For the text-containing cell, return its midpoint in [x, y] coordinate format. 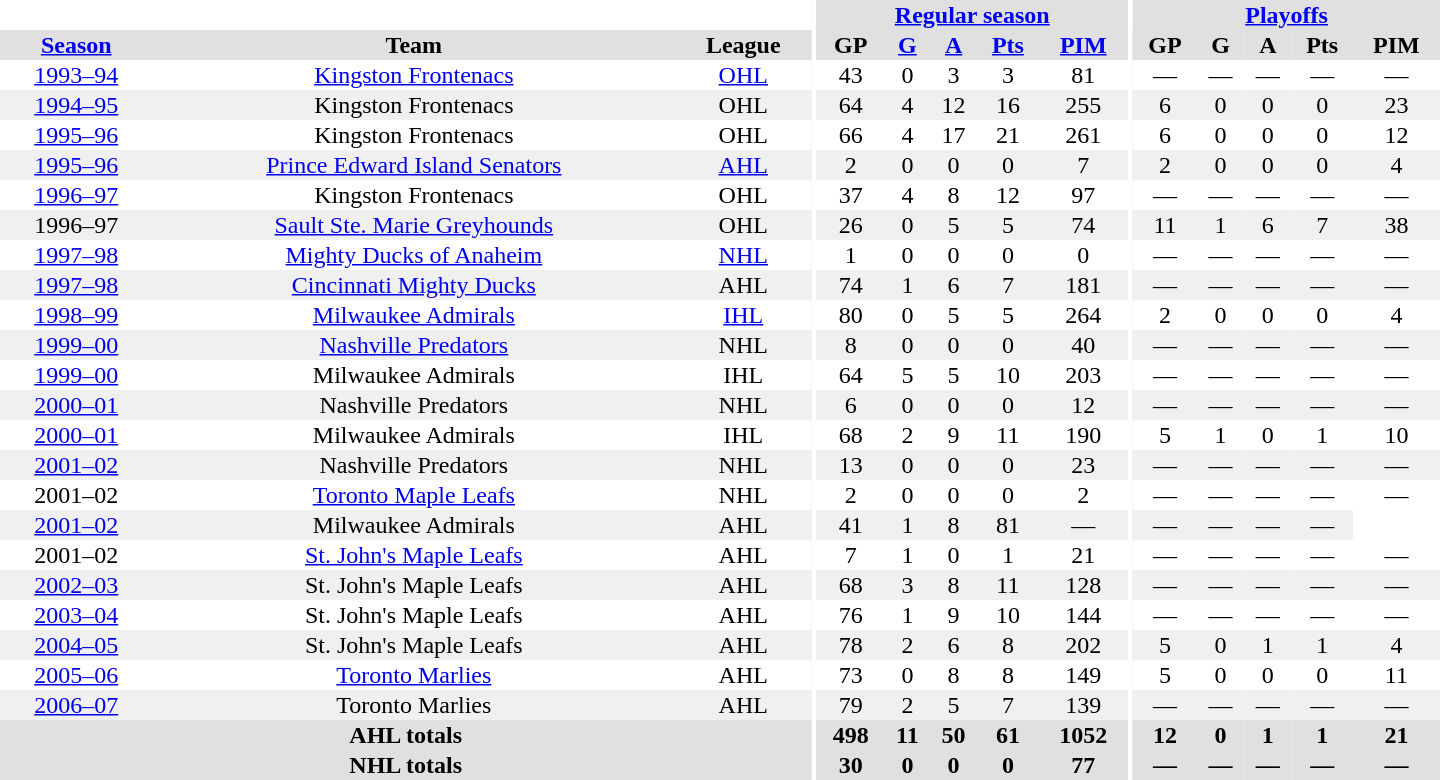
AHL totals [406, 735]
1993–94 [76, 75]
26 [851, 225]
41 [851, 525]
37 [851, 195]
190 [1084, 435]
Cincinnati Mighty Ducks [414, 285]
Prince Edward Island Senators [414, 165]
78 [851, 645]
Sault Ste. Marie Greyhounds [414, 225]
1052 [1084, 735]
50 [954, 735]
2005–06 [76, 675]
80 [851, 315]
255 [1084, 105]
149 [1084, 675]
30 [851, 765]
2006–07 [76, 705]
97 [1084, 195]
Toronto Maple Leafs [414, 495]
Playoffs [1286, 15]
2002–03 [76, 585]
43 [851, 75]
181 [1084, 285]
Mighty Ducks of Anaheim [414, 255]
61 [1008, 735]
498 [851, 735]
2004–05 [76, 645]
38 [1396, 225]
76 [851, 615]
40 [1084, 345]
203 [1084, 375]
264 [1084, 315]
16 [1008, 105]
2003–04 [76, 615]
128 [1084, 585]
139 [1084, 705]
NHL totals [406, 765]
1994–95 [76, 105]
Season [76, 45]
13 [851, 465]
144 [1084, 615]
1998–99 [76, 315]
17 [954, 135]
261 [1084, 135]
Team [414, 45]
79 [851, 705]
77 [1084, 765]
League [743, 45]
202 [1084, 645]
73 [851, 675]
66 [851, 135]
Regular season [972, 15]
